Locate the cell with the specified text and output its (x, y) center coordinate. 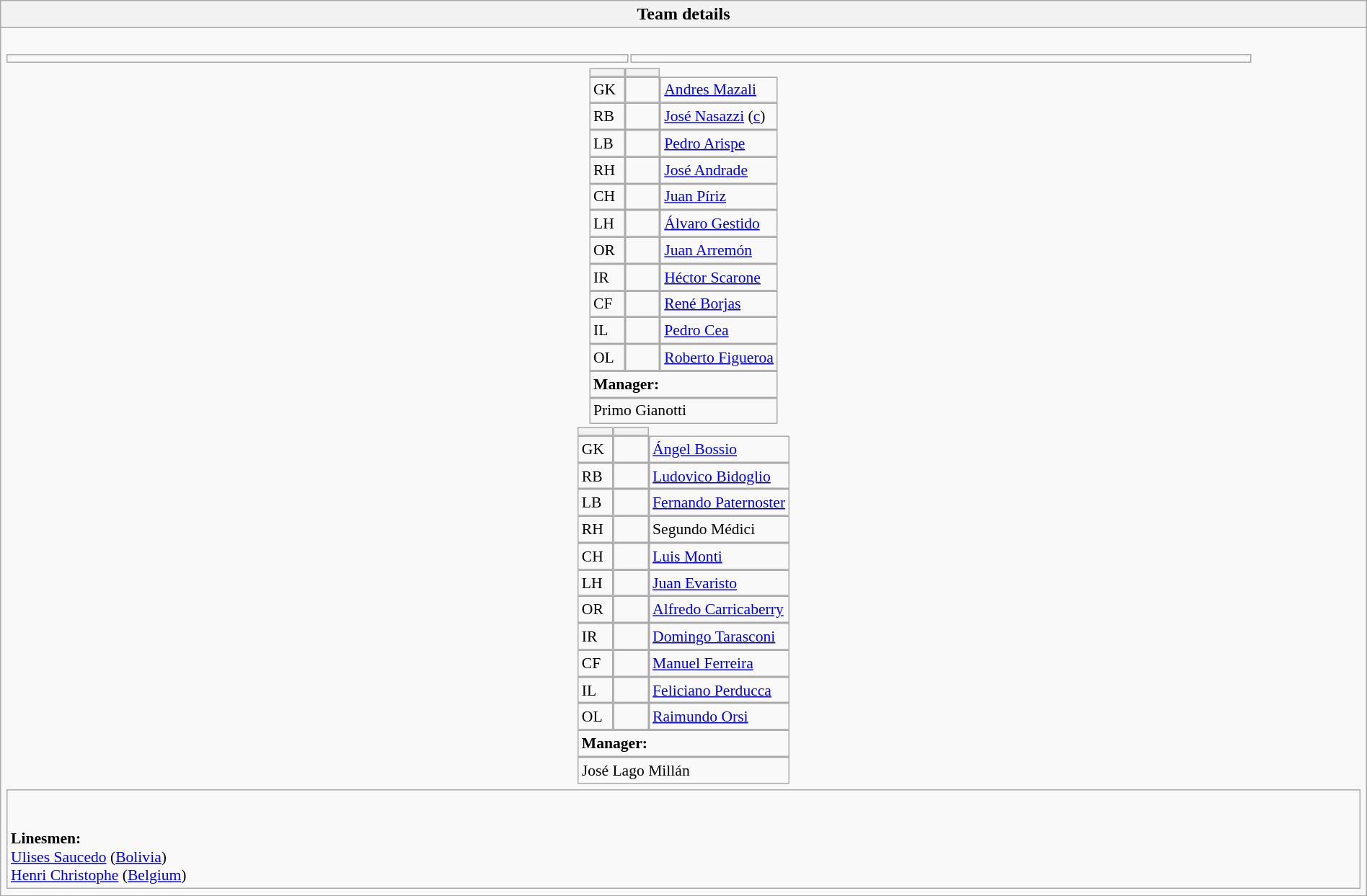
Manuel Ferreira (719, 663)
Fernando Paternoster (719, 503)
Juan Evaristo (719, 582)
Feliciano Perducca (719, 691)
Raimundo Orsi (719, 717)
Roberto Figueroa (718, 358)
Álvaro Gestido (718, 223)
José Andrade (718, 170)
Pedro Cea (718, 330)
René Borjas (718, 304)
Alfredo Carricaberry (719, 610)
Primo Gianotti (683, 411)
Segundo Médici (719, 529)
Andres Mazali (718, 89)
Pedro Arispe (718, 143)
Luis Monti (719, 556)
José Nasazzi (c) (718, 117)
José Lago Millán (683, 770)
Juan Píriz (718, 196)
Juan Arremón (718, 251)
Ángel Bossio (719, 448)
Team details (683, 14)
Héctor Scarone (718, 277)
Ludovico Bidoglio (719, 476)
Domingo Tarasconi (719, 636)
Linesmen: Ulises Saucedo (Bolivia) Henri Christophe (Belgium) (683, 839)
